Detect which cell encompasses the target text, then output its [X, Y] center coordinate. 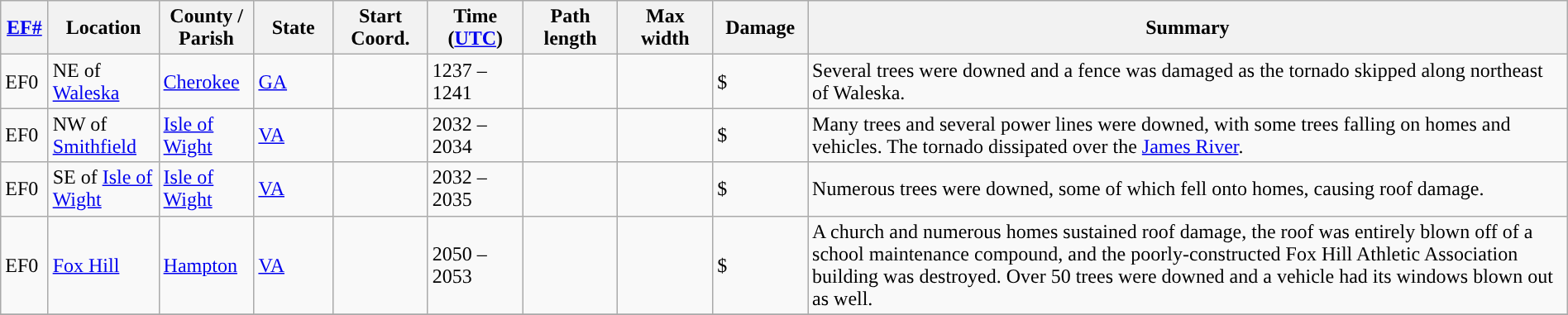
Summary [1188, 28]
NW of Smithfield [103, 136]
State [294, 28]
County / Parish [207, 28]
Several trees were downed and a fence was damaged as the tornado skipped along northeast of Waleska. [1188, 81]
Time (UTC) [475, 28]
2032 – 2035 [475, 189]
Path length [571, 28]
Start Coord. [380, 28]
Fox Hill [103, 265]
Cherokee [207, 81]
Damage [761, 28]
EF# [25, 28]
2032 – 2034 [475, 136]
Hampton [207, 265]
Max width [665, 28]
SE of Isle of Wight [103, 189]
2050 – 2053 [475, 265]
1237 – 1241 [475, 81]
NE of Waleska [103, 81]
GA [294, 81]
Many trees and several power lines were downed, with some trees falling on homes and vehicles. The tornado dissipated over the James River. [1188, 136]
Location [103, 28]
Numerous trees were downed, some of which fell onto homes, causing roof damage. [1188, 189]
